Locate the cell with the specified text and output its [X, Y] center coordinate. 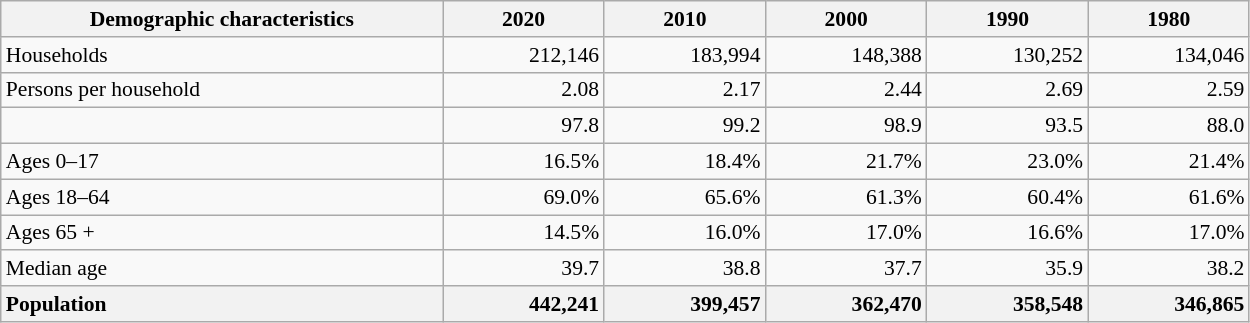
2000 [846, 19]
88.0 [1168, 126]
1990 [1008, 19]
93.5 [1008, 126]
2.08 [524, 90]
14.5% [524, 233]
1980 [1168, 19]
Households [222, 55]
16.0% [684, 233]
183,994 [684, 55]
18.4% [684, 162]
130,252 [1008, 55]
23.0% [1008, 162]
Population [222, 304]
98.9 [846, 126]
362,470 [846, 304]
2.17 [684, 90]
Ages 65 + [222, 233]
38.8 [684, 269]
35.9 [1008, 269]
Ages 18–64 [222, 197]
16.6% [1008, 233]
61.3% [846, 197]
65.6% [684, 197]
97.8 [524, 126]
Persons per household [222, 90]
2010 [684, 19]
38.2 [1168, 269]
134,046 [1168, 55]
2.59 [1168, 90]
2.69 [1008, 90]
Ages 0–17 [222, 162]
2020 [524, 19]
346,865 [1168, 304]
2.44 [846, 90]
21.4% [1168, 162]
21.7% [846, 162]
16.5% [524, 162]
358,548 [1008, 304]
39.7 [524, 269]
61.6% [1168, 197]
399,457 [684, 304]
69.0% [524, 197]
212,146 [524, 55]
60.4% [1008, 197]
442,241 [524, 304]
148,388 [846, 55]
37.7 [846, 269]
99.2 [684, 126]
Median age [222, 269]
Demographic characteristics [222, 19]
